Pinpoint the cell where the given text exists, returning its (X, Y) midpoint coordinate. 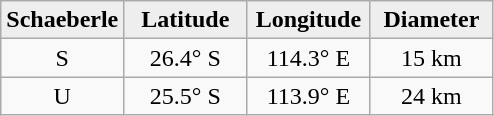
26.4° S (186, 58)
S (62, 58)
Diameter (432, 20)
25.5° S (186, 96)
24 km (432, 96)
Latitude (186, 20)
113.9° E (308, 96)
114.3° E (308, 58)
Schaeberle (62, 20)
Longitude (308, 20)
15 km (432, 58)
U (62, 96)
